Return the (X, Y) coordinate for the center point of the cell that contains the specified text.  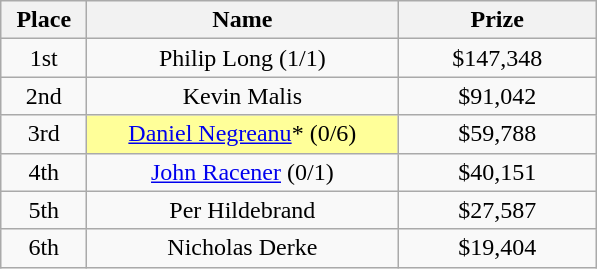
$147,348 (498, 58)
$40,151 (498, 172)
Philip Long (1/1) (242, 58)
$27,587 (498, 210)
$91,042 (498, 96)
John Racener (0/1) (242, 172)
Daniel Negreanu* (0/6) (242, 134)
4th (44, 172)
Nicholas Derke (242, 248)
2nd (44, 96)
$19,404 (498, 248)
Kevin Malis (242, 96)
1st (44, 58)
Per Hildebrand (242, 210)
3rd (44, 134)
5th (44, 210)
Prize (498, 20)
Place (44, 20)
Name (242, 20)
6th (44, 248)
$59,788 (498, 134)
